Capture the cell that displays the provided text and extract its [x, y] central coordinate. 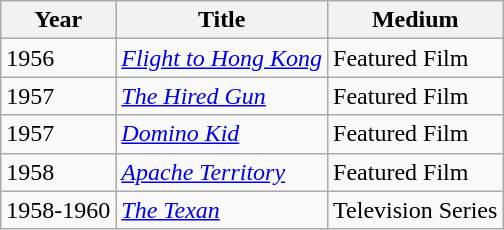
1956 [58, 58]
Medium [416, 20]
Television Series [416, 210]
Year [58, 20]
Flight to Hong Kong [222, 58]
The Hired Gun [222, 96]
1958-1960 [58, 210]
Apache Territory [222, 172]
1958 [58, 172]
Domino Kid [222, 134]
Title [222, 20]
The Texan [222, 210]
